Locate the cell with the specified text and output its [x, y] center coordinate. 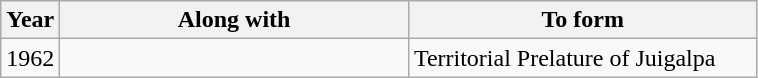
Along with [234, 20]
Territorial Prelature of Juigalpa [582, 58]
1962 [30, 58]
Year [30, 20]
To form [582, 20]
